From the cell containing the given text, extract its center point as (x, y) coordinate. 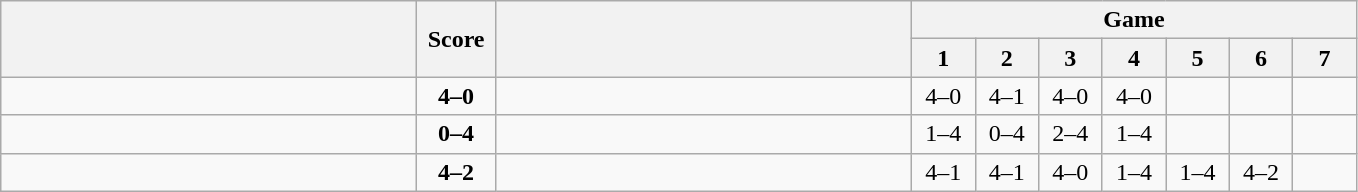
6 (1261, 58)
Game (1134, 20)
5 (1198, 58)
7 (1325, 58)
2 (1007, 58)
4 (1134, 58)
1 (943, 58)
2–4 (1071, 134)
3 (1071, 58)
Score (456, 39)
